Find where the given text appears and provide that cell's center as (x, y) coordinate. 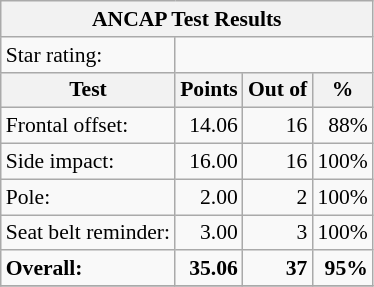
Side impact: (88, 162)
Test (88, 90)
95% (342, 269)
% (342, 90)
3.00 (209, 233)
Star rating: (88, 55)
35.06 (209, 269)
2.00 (209, 197)
Out of (278, 90)
ANCAP Test Results (187, 19)
14.06 (209, 126)
2 (278, 197)
3 (278, 233)
Seat belt reminder: (88, 233)
Overall: (88, 269)
88% (342, 126)
Pole: (88, 197)
37 (278, 269)
Frontal offset: (88, 126)
16.00 (209, 162)
Points (209, 90)
